Return the [X, Y] coordinate for the center point of the cell that contains the specified text.  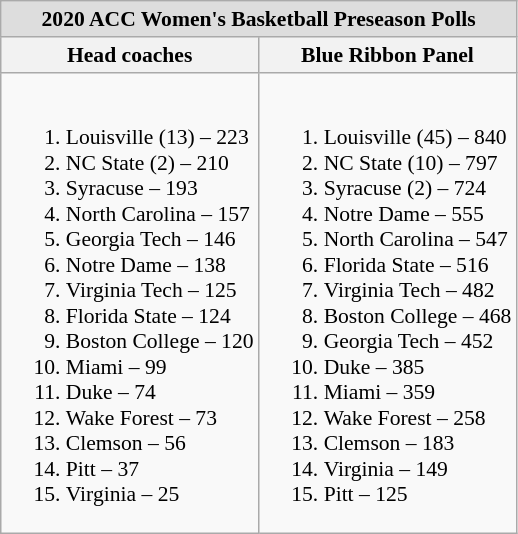
Blue Ribbon Panel [388, 55]
2020 ACC Women's Basketball Preseason Polls [259, 19]
Head coaches [130, 55]
